Pinpoint the cell where the given text exists, returning its [X, Y] midpoint coordinate. 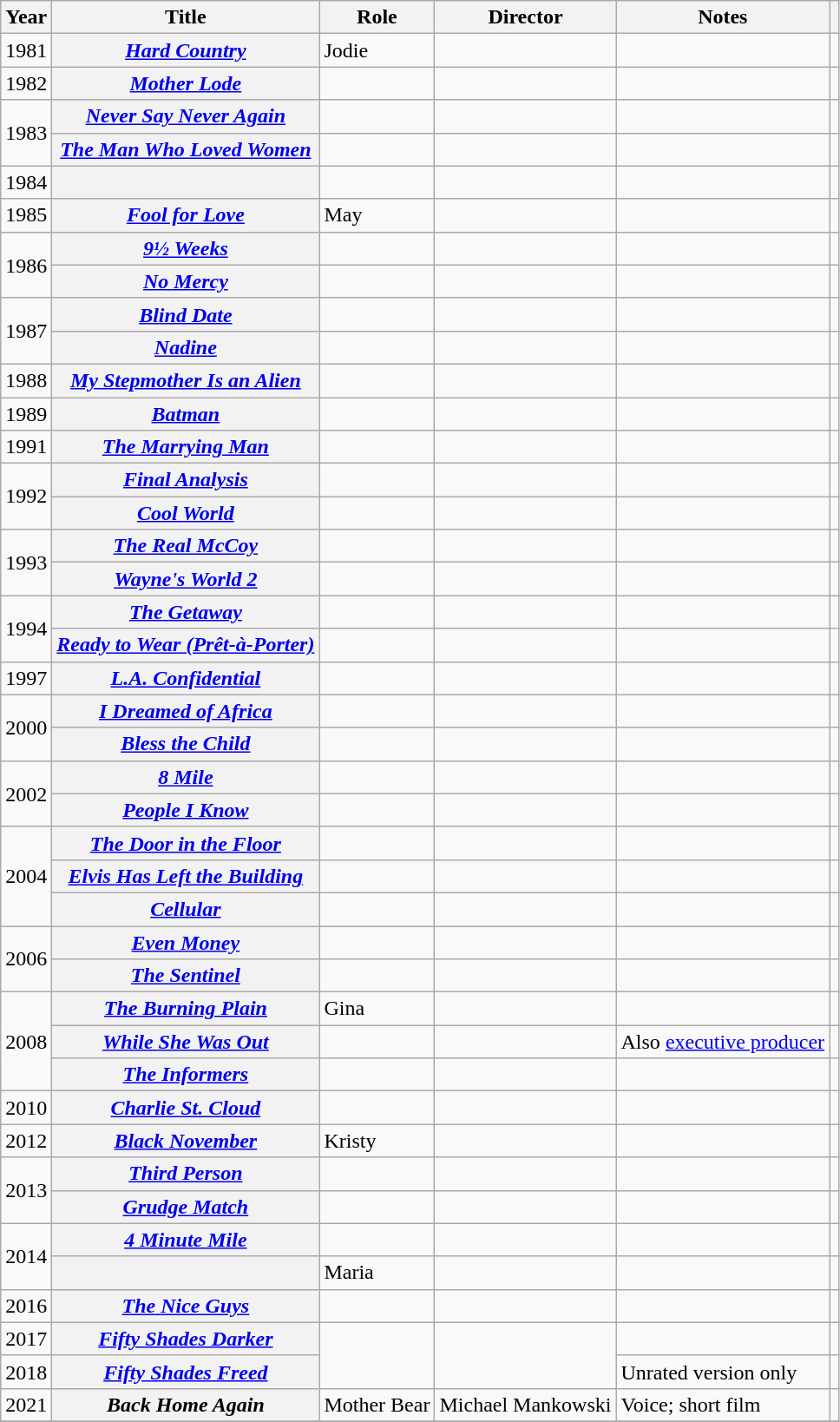
Hard Country [186, 50]
My Stepmother Is an Alien [186, 380]
Bless the Child [186, 744]
Notes [723, 17]
Gina [377, 1009]
The Informers [186, 1075]
8 Mile [186, 777]
2010 [26, 1108]
2014 [26, 1256]
1993 [26, 563]
Jodie [377, 50]
The Getaway [186, 612]
1984 [26, 182]
May [377, 215]
1981 [26, 50]
The Door in the Floor [186, 843]
2012 [26, 1141]
Blind Date [186, 314]
1985 [26, 215]
1997 [26, 678]
Elvis Has Left the Building [186, 876]
1991 [26, 447]
Kristy [377, 1141]
Cellular [186, 909]
2006 [26, 958]
2018 [26, 1372]
1986 [26, 265]
2000 [26, 727]
Maria [377, 1273]
Director [526, 17]
2002 [26, 793]
Charlie St. Cloud [186, 1108]
I Dreamed of Africa [186, 711]
2021 [26, 1405]
L.A. Confidential [186, 678]
Also executive producer [723, 1042]
Wayne's World 2 [186, 579]
The Sentinel [186, 976]
1988 [26, 380]
1983 [26, 133]
Third Person [186, 1174]
No Mercy [186, 281]
Batman [186, 414]
9½ Weeks [186, 248]
1987 [26, 331]
Fifty Shades Freed [186, 1372]
Cool World [186, 513]
Voice; short film [723, 1405]
The Nice Guys [186, 1306]
2017 [26, 1339]
Unrated version only [723, 1372]
Nadine [186, 347]
Even Money [186, 942]
Michael Mankowski [526, 1405]
People I Know [186, 810]
Year [26, 17]
2013 [26, 1190]
1994 [26, 629]
Never Say Never Again [186, 116]
Back Home Again [186, 1405]
2008 [26, 1042]
Black November [186, 1141]
Ready to Wear (Prêt-à-Porter) [186, 645]
The Real McCoy [186, 546]
1992 [26, 497]
Final Analysis [186, 480]
Mother Lode [186, 83]
1982 [26, 83]
2016 [26, 1306]
1989 [26, 414]
2004 [26, 876]
Title [186, 17]
While She Was Out [186, 1042]
Role [377, 17]
The Marrying Man [186, 447]
Fool for Love [186, 215]
The Man Who Loved Women [186, 149]
Fifty Shades Darker [186, 1339]
Mother Bear [377, 1405]
Grudge Match [186, 1207]
4 Minute Mile [186, 1240]
The Burning Plain [186, 1009]
